For the text-containing cell, return its midpoint in (X, Y) coordinate format. 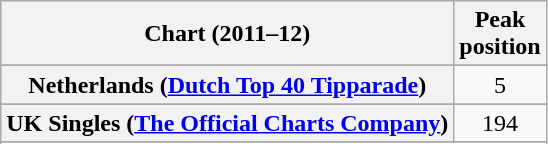
194 (500, 123)
Netherlands (Dutch Top 40 Tipparade) (228, 85)
UK Singles (The Official Charts Company) (228, 123)
5 (500, 85)
Peakposition (500, 34)
Chart (2011–12) (228, 34)
